Extract the (x, y) coordinate from the center of the cell holding the provided text.  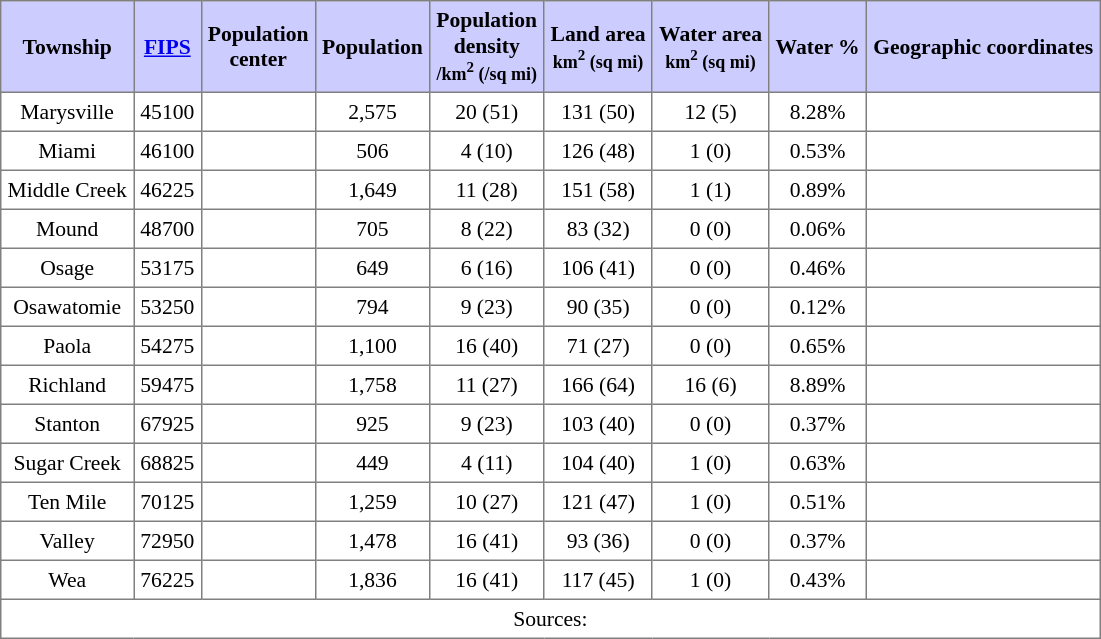
121 (47) (598, 502)
12 (5) (710, 112)
Middle Creek (68, 190)
6 (16) (487, 268)
Miami (68, 150)
10 (27) (487, 502)
151 (58) (598, 190)
925 (372, 424)
48700 (168, 228)
8.89% (818, 384)
83 (32) (598, 228)
1,478 (372, 540)
0.12% (818, 306)
Osawatomie (68, 306)
0.46% (818, 268)
0.63% (818, 462)
Mound (68, 228)
Land areakm2 (sq mi) (598, 47)
59475 (168, 384)
53250 (168, 306)
Paola (68, 346)
Ten Mile (68, 502)
Richland (68, 384)
4 (10) (487, 150)
1,259 (372, 502)
72950 (168, 540)
0.43% (818, 580)
45100 (168, 112)
794 (372, 306)
Population (372, 47)
Marysville (68, 112)
2,575 (372, 112)
FIPS (168, 47)
Stanton (68, 424)
20 (51) (487, 112)
705 (372, 228)
11 (28) (487, 190)
0.65% (818, 346)
Wea (68, 580)
4 (11) (487, 462)
11 (27) (487, 384)
117 (45) (598, 580)
93 (36) (598, 540)
46100 (168, 150)
54275 (168, 346)
Sources: (550, 618)
Osage (68, 268)
0.51% (818, 502)
166 (64) (598, 384)
1,649 (372, 190)
506 (372, 150)
Township (68, 47)
0.06% (818, 228)
103 (40) (598, 424)
67925 (168, 424)
131 (50) (598, 112)
90 (35) (598, 306)
8 (22) (487, 228)
126 (48) (598, 150)
1,100 (372, 346)
0.89% (818, 190)
68825 (168, 462)
Populationdensity/km2 (/sq mi) (487, 47)
46225 (168, 190)
8.28% (818, 112)
70125 (168, 502)
16 (6) (710, 384)
1 (1) (710, 190)
Water areakm2 (sq mi) (710, 47)
Valley (68, 540)
Populationcenter (258, 47)
449 (372, 462)
104 (40) (598, 462)
649 (372, 268)
Water % (818, 47)
Geographic coordinates (983, 47)
0.53% (818, 150)
Sugar Creek (68, 462)
16 (40) (487, 346)
76225 (168, 580)
1,758 (372, 384)
53175 (168, 268)
106 (41) (598, 268)
1,836 (372, 580)
71 (27) (598, 346)
